Capture the cell that displays the provided text and extract its [X, Y] central coordinate. 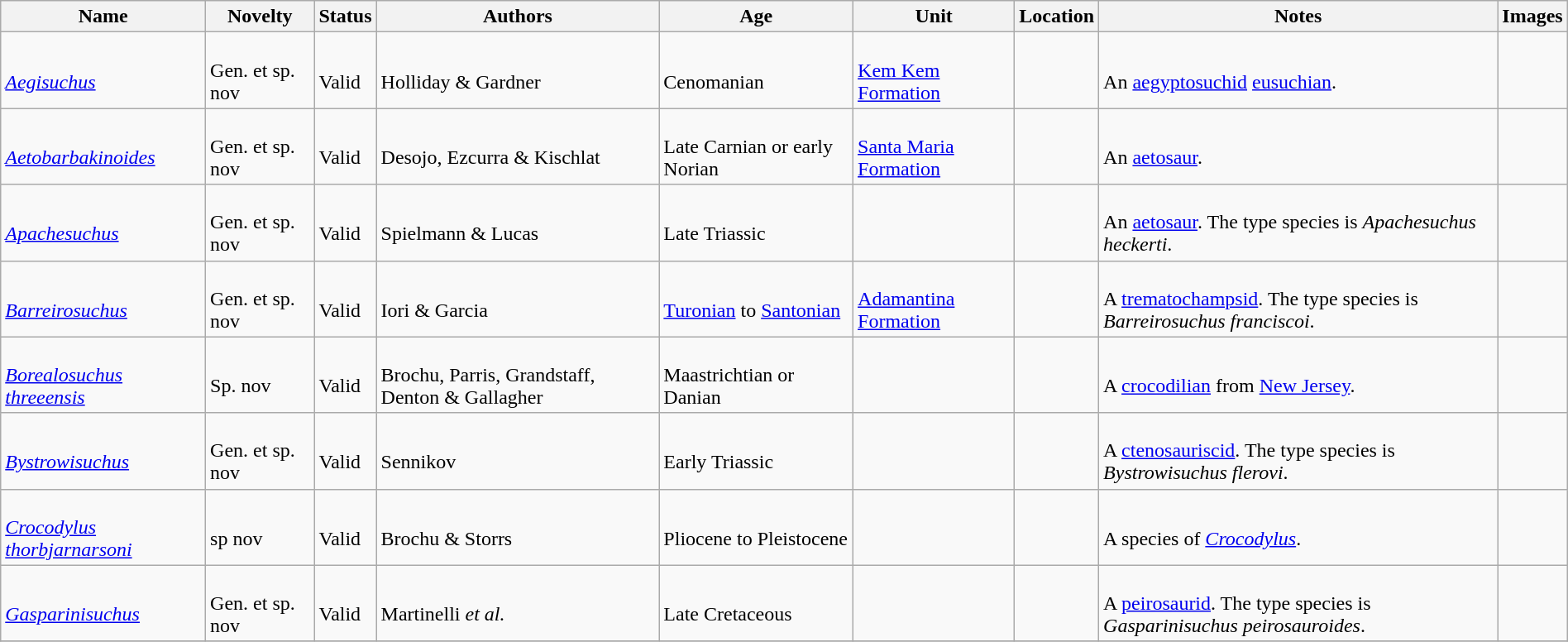
Location [1057, 17]
Brochu, Parris, Grandstaff, Denton & Gallagher [518, 375]
Sp. nov [260, 375]
A trematochampsid. The type species is Barreirosuchus franciscoi. [1298, 299]
Late Triassic [756, 223]
Status [346, 17]
Borealosuchus threeensis [103, 375]
Santa Maria Formation [935, 146]
Apachesuchus [103, 223]
Early Triassic [756, 451]
Aegisuchus [103, 70]
Barreirosuchus [103, 299]
Late Carnian or early Norian [756, 146]
Adamantina Formation [935, 299]
Notes [1298, 17]
Crocodylus thorbjarnarsoni [103, 527]
Images [1532, 17]
Authors [518, 17]
Late Cretaceous [756, 603]
A ctenosauriscid. The type species is Bystrowisuchus flerovi. [1298, 451]
Gasparinisuchus [103, 603]
Desojo, Ezcurra & Kischlat [518, 146]
Maastrichtian or Danian [756, 375]
Holliday & Gardner [518, 70]
Turonian to Santonian [756, 299]
Unit [935, 17]
Bystrowisuchus [103, 451]
Martinelli et al. [518, 603]
sp nov [260, 527]
Age [756, 17]
Sennikov [518, 451]
A crocodilian from New Jersey. [1298, 375]
Aetobarbakinoides [103, 146]
An aetosaur. [1298, 146]
Brochu & Storrs [518, 527]
An aetosaur. The type species is Apachesuchus heckerti. [1298, 223]
Novelty [260, 17]
Spielmann & Lucas [518, 223]
Cenomanian [756, 70]
Iori & Garcia [518, 299]
Kem Kem Formation [935, 70]
A peirosaurid. The type species is Gasparinisuchus peirosauroides. [1298, 603]
An aegyptosuchid eusuchian. [1298, 70]
Name [103, 17]
A species of Crocodylus. [1298, 527]
Pliocene to Pleistocene [756, 527]
